From the cell containing the given text, extract its center point as [x, y] coordinate. 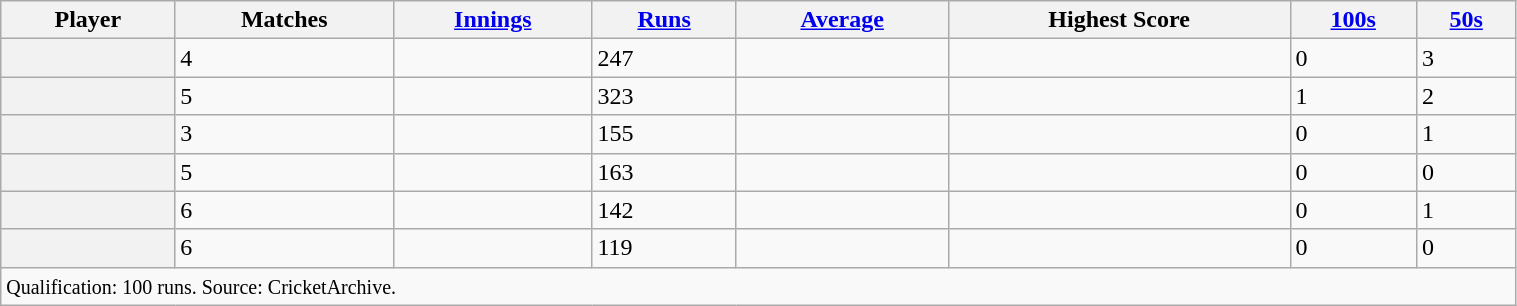
4 [284, 58]
Runs [664, 20]
155 [664, 134]
142 [664, 210]
Highest Score [1119, 20]
50s [1466, 20]
323 [664, 96]
Player [88, 20]
247 [664, 58]
Qualification: 100 runs. Source: CricketArchive. [758, 286]
Matches [284, 20]
163 [664, 172]
119 [664, 248]
Average [842, 20]
Innings [493, 20]
2 [1466, 96]
100s [1353, 20]
